Detect which cell encompasses the target text, then output its [X, Y] center coordinate. 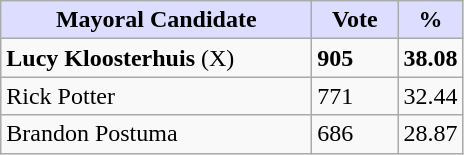
905 [355, 58]
% [430, 20]
32.44 [430, 96]
38.08 [430, 58]
Lucy Kloosterhuis (X) [156, 58]
Mayoral Candidate [156, 20]
Vote [355, 20]
686 [355, 134]
771 [355, 96]
Brandon Postuma [156, 134]
28.87 [430, 134]
Rick Potter [156, 96]
